Identify which cell holds the provided text, then report its (X, Y) central coordinate. 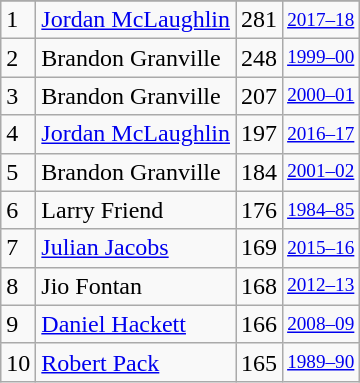
4 (18, 134)
2000–01 (321, 96)
Jio Fontan (136, 286)
176 (260, 210)
184 (260, 172)
1984–85 (321, 210)
2 (18, 58)
8 (18, 286)
2016–17 (321, 134)
2008–09 (321, 324)
281 (260, 20)
5 (18, 172)
10 (18, 362)
2012–13 (321, 286)
1989–90 (321, 362)
1999–00 (321, 58)
Larry Friend (136, 210)
2001–02 (321, 172)
248 (260, 58)
166 (260, 324)
6 (18, 210)
9 (18, 324)
2017–18 (321, 20)
2015–16 (321, 248)
Robert Pack (136, 362)
169 (260, 248)
Julian Jacobs (136, 248)
165 (260, 362)
3 (18, 96)
7 (18, 248)
207 (260, 96)
1 (18, 20)
168 (260, 286)
Daniel Hackett (136, 324)
197 (260, 134)
